For the text-containing cell, return its midpoint in [x, y] coordinate format. 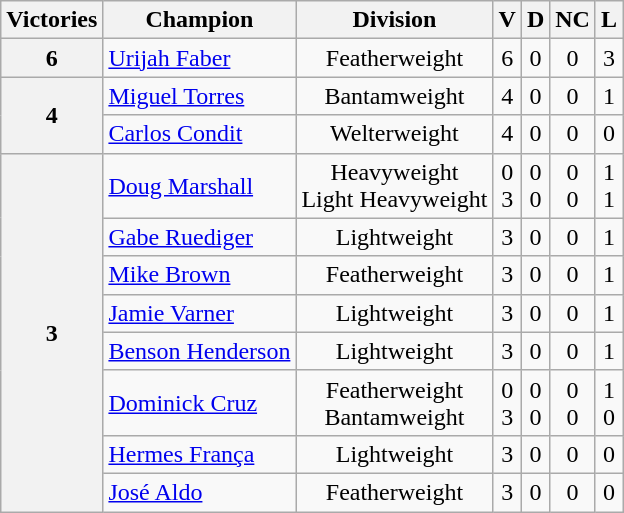
Urijah Faber [200, 58]
D [535, 20]
Hermes França [200, 454]
Miguel Torres [200, 96]
Doug Marshall [200, 186]
Featherweight Bantamweight [394, 402]
Champion [200, 20]
Jamie Varner [200, 313]
Division [394, 20]
1 1 [608, 186]
NC [573, 20]
José Aldo [200, 492]
L [608, 20]
Welterweight [394, 134]
Victories [52, 20]
V [507, 20]
Mike Brown [200, 275]
1 0 [608, 402]
Carlos Condit [200, 134]
Bantamweight [394, 96]
Gabe Ruediger [200, 237]
Heavyweight Light Heavyweight [394, 186]
Dominick Cruz [200, 402]
Benson Henderson [200, 351]
